From the cell containing the given text, extract its center point as [x, y] coordinate. 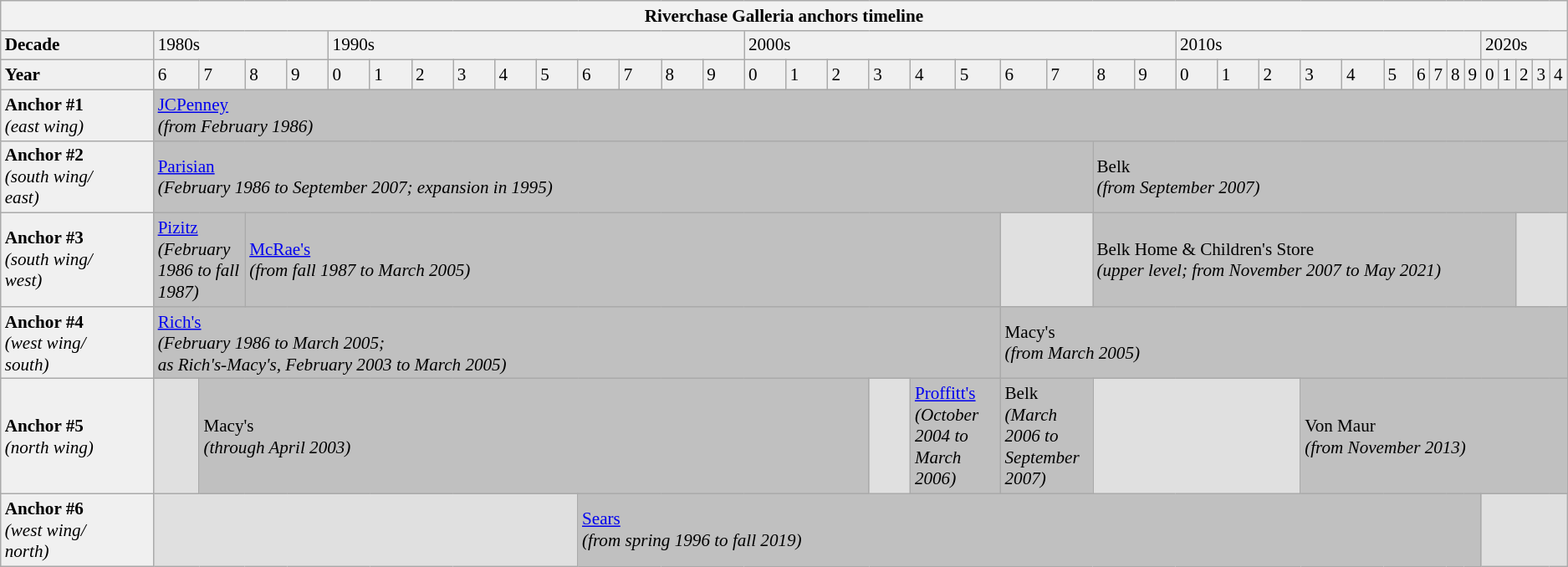
Macy's(through April 2003) [534, 437]
JCPenney(from February 1986) [861, 115]
Anchor #6(west wing/north) [77, 529]
Riverchase Galleria anchors timeline [784, 15]
1980s [241, 45]
Sears(from spring 1996 to fall 2019) [1029, 529]
Parisian(February 1986 to September 2007; expansion in 1995) [624, 176]
Pizitz(February 1986 to fall 1987) [200, 260]
Anchor #4(west wing/south) [77, 342]
Rich's(February 1986 to March 2005;as Rich's-Macy's, February 2003 to March 2005) [577, 342]
2000s [960, 45]
Anchor #3(south wing/west) [77, 260]
Decade [77, 45]
Macy's(from March 2005) [1285, 342]
Proffitt's(October 2004 to March 2006) [956, 437]
Anchor #1(east wing) [77, 115]
Year [77, 75]
Anchor #2(south wing/east) [77, 176]
2010s [1328, 45]
Belk Home & Children's Store(upper level; from November 2007 to May 2021) [1304, 260]
1990s [537, 45]
Belk(March 2006 to September 2007) [1047, 437]
2020s [1524, 45]
McRae's(from fall 1987 to March 2005) [622, 260]
Von Maur(from November 2013) [1433, 437]
Belk(from September 2007) [1330, 176]
Anchor #5(north wing) [77, 437]
